From the cell containing the given text, extract its center point as [X, Y] coordinate. 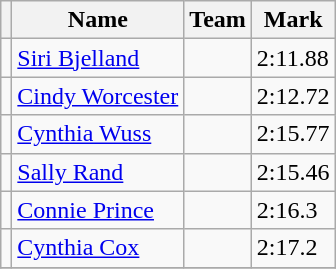
Team [218, 20]
2:17.2 [293, 248]
Cindy Worcester [98, 96]
2:12.72 [293, 96]
Siri Bjelland [98, 58]
2:11.88 [293, 58]
2:15.77 [293, 134]
Name [98, 20]
Cynthia Wuss [98, 134]
Connie Prince [98, 210]
2:16.3 [293, 210]
Cynthia Cox [98, 248]
Mark [293, 20]
2:15.46 [293, 172]
Sally Rand [98, 172]
